Identify which cell holds the provided text, then report its [X, Y] central coordinate. 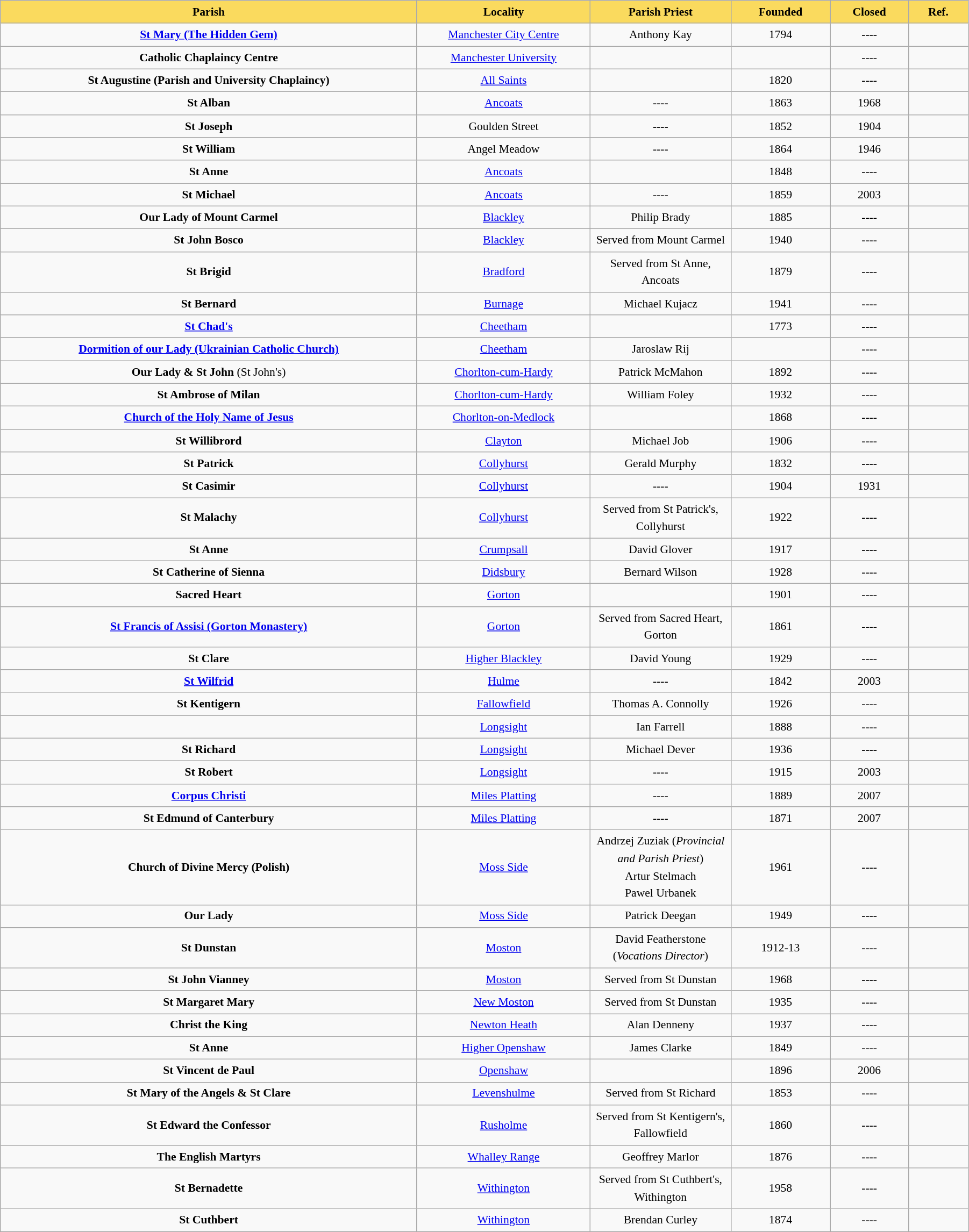
Andrzej Zuziak (Provincial and Parish Priest)Artur StelmachPawel Urbanek [660, 868]
Bradford [503, 272]
1915 [780, 773]
Hulme [503, 682]
Ian Farrell [660, 727]
St Catherine of Sienna [209, 573]
1876 [780, 1157]
Thomas A. Connolly [660, 704]
1874 [780, 1220]
1892 [780, 372]
Served from St Kentigern's, Fallowfield [660, 1126]
St Patrick [209, 463]
St Bernard [209, 304]
1849 [780, 1048]
1794 [780, 35]
Higher Openshaw [503, 1048]
1859 [780, 195]
1848 [780, 172]
Philip Brady [660, 218]
1949 [780, 917]
1879 [780, 272]
David Glover [660, 549]
St Dunstan [209, 948]
Bernard Wilson [660, 573]
Manchester City Centre [503, 35]
Whalley Range [503, 1157]
New Moston [503, 1002]
1842 [780, 682]
Dormition of our Lady (Ukrainian Catholic Church) [209, 349]
St Bernadette [209, 1188]
St Joseph [209, 127]
Newton Heath [503, 1026]
1929 [780, 659]
Gerald Murphy [660, 463]
Christ the King [209, 1026]
Angel Meadow [503, 149]
St Michael [209, 195]
1917 [780, 549]
Served from Sacred Heart, Gorton [660, 627]
1863 [780, 103]
Manchester University [503, 58]
1926 [780, 704]
Served from St Cuthbert's, Withington [660, 1188]
Goulden Street [503, 127]
St Mary (The Hidden Gem) [209, 35]
1832 [780, 463]
Clayton [503, 441]
Anthony Kay [660, 35]
Brendan Curley [660, 1220]
St William [209, 149]
Didsbury [503, 573]
Openshaw [503, 1071]
St Clare [209, 659]
St Ambrose of Milan [209, 396]
St Brigid [209, 272]
Levenshulme [503, 1094]
Alan Denneny [660, 1026]
Burnage [503, 304]
St Vincent de Paul [209, 1071]
James Clarke [660, 1048]
The English Martyrs [209, 1157]
1936 [780, 750]
St Francis of Assisi (Gorton Monastery) [209, 627]
St Richard [209, 750]
Parish Priest [660, 12]
Jaroslaw Rij [660, 349]
1885 [780, 218]
St John Bosco [209, 241]
Served from St Patrick's, Collyhurst [660, 518]
Locality [503, 12]
All Saints [503, 81]
Corpus Christi [209, 796]
St Cuthbert [209, 1220]
Geoffrey Marlor [660, 1157]
David Featherstone (Vocations Director) [660, 948]
1860 [780, 1126]
1961 [780, 868]
1888 [780, 727]
St Willibrord [209, 441]
Sacred Heart [209, 596]
St Margaret Mary [209, 1002]
1937 [780, 1026]
Served from Mount Carmel [660, 241]
1946 [870, 149]
2006 [870, 1071]
Ref. [938, 12]
St Wilfrid [209, 682]
1928 [780, 573]
Patrick McMahon [660, 372]
St Alban [209, 103]
1932 [780, 396]
Patrick Deegan [660, 917]
Our Lady of Mount Carmel [209, 218]
Michael Kujacz [660, 304]
Rusholme [503, 1126]
Fallowfield [503, 704]
Our Lady [209, 917]
1864 [780, 149]
Chorlton-on-Medlock [503, 418]
Catholic Chaplaincy Centre [209, 58]
1861 [780, 627]
1853 [780, 1094]
1773 [780, 327]
Founded [780, 12]
1922 [780, 518]
Served from St Richard [660, 1094]
David Young [660, 659]
Parish [209, 12]
Closed [870, 12]
1935 [780, 1002]
1958 [780, 1188]
St Chad's [209, 327]
St Edmund of Canterbury [209, 818]
1868 [780, 418]
1901 [780, 596]
St Kentigern [209, 704]
Church of the Holy Name of Jesus [209, 418]
Michael Dever [660, 750]
Crumpsall [503, 549]
Our Lady & St John (St John's) [209, 372]
Served from St Anne, Ancoats [660, 272]
St Augustine (Parish and University Chaplaincy) [209, 81]
Michael Job [660, 441]
St Casimir [209, 487]
1852 [780, 127]
1889 [780, 796]
St Mary of the Angels & St Clare [209, 1094]
St Edward the Confessor [209, 1126]
Church of Divine Mercy (Polish) [209, 868]
1931 [870, 487]
1941 [780, 304]
1940 [780, 241]
1820 [780, 81]
Higher Blackley [503, 659]
1871 [780, 818]
1906 [780, 441]
William Foley [660, 396]
St Malachy [209, 518]
St John Vianney [209, 979]
1896 [780, 1071]
1912-13 [780, 948]
St Robert [209, 773]
